From the cell containing the given text, extract its center point as [x, y] coordinate. 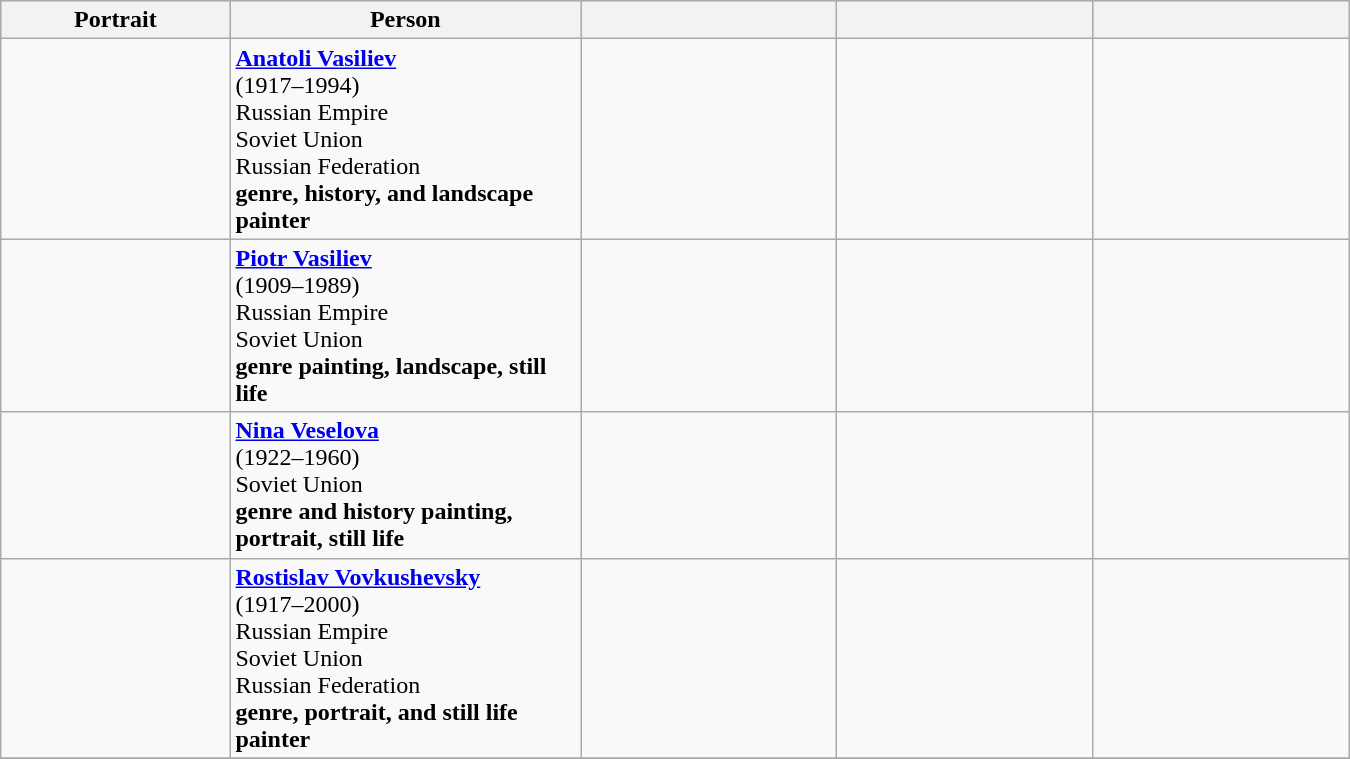
Rostislav Vovkushevsky (1917–2000)Russian EmpireSoviet UnionRussian Federationgenre, portrait, and still life painter [406, 658]
Person [406, 20]
Nina Veselova (1922–1960)Soviet Uniongenre and history painting, portrait, still life [406, 485]
Anatoli Vasiliev (1917–1994)Russian EmpireSoviet UnionRussian Federationgenre, history, and landscape painter [406, 139]
Piotr Vasiliev (1909–1989)Russian EmpireSoviet Uniongenre painting, landscape, still life [406, 326]
Portrait [116, 20]
